Return the (x, y) coordinate for the center point of the cell that contains the specified text.  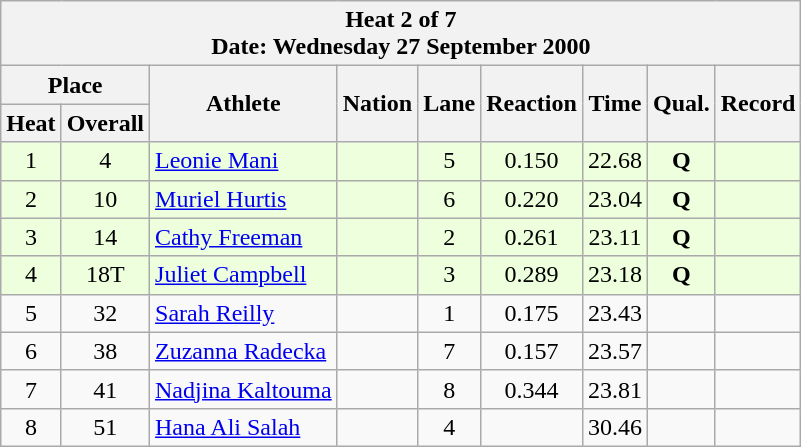
0.344 (532, 389)
38 (105, 351)
0.150 (532, 161)
Heat 2 of 7 Date: Wednesday 27 September 2000 (401, 34)
Nation (377, 104)
41 (105, 389)
Lane (450, 104)
0.289 (532, 275)
Heat (31, 123)
0.175 (532, 313)
23.11 (614, 237)
Juliet Campbell (244, 275)
Zuzanna Radecka (244, 351)
23.57 (614, 351)
23.04 (614, 199)
51 (105, 427)
23.18 (614, 275)
22.68 (614, 161)
Reaction (532, 104)
23.43 (614, 313)
0.261 (532, 237)
Record (758, 104)
Time (614, 104)
0.220 (532, 199)
18T (105, 275)
10 (105, 199)
Muriel Hurtis (244, 199)
Overall (105, 123)
32 (105, 313)
14 (105, 237)
Sarah Reilly (244, 313)
Cathy Freeman (244, 237)
Nadjina Kaltouma (244, 389)
Hana Ali Salah (244, 427)
23.81 (614, 389)
Place (76, 85)
Qual. (681, 104)
Athlete (244, 104)
0.157 (532, 351)
30.46 (614, 427)
Leonie Mani (244, 161)
